Pinpoint the cell where the given text exists, returning its (X, Y) midpoint coordinate. 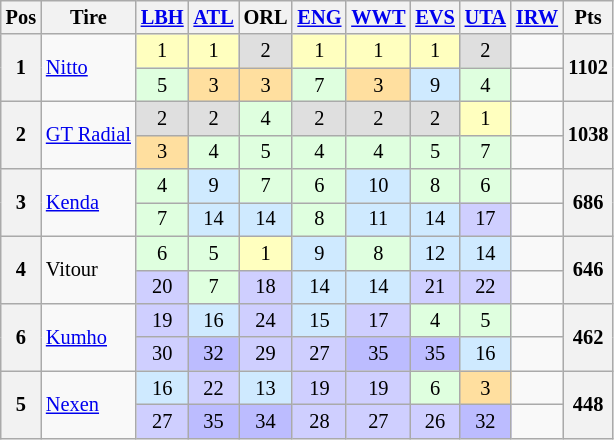
LBH (162, 17)
Nexen (88, 404)
29 (266, 354)
10 (378, 186)
ATL (214, 17)
Kenda (88, 202)
Pos (21, 17)
26 (434, 421)
20 (162, 287)
448 (588, 404)
GT Radial (88, 134)
1102 (588, 68)
24 (266, 320)
ORL (266, 17)
15 (319, 320)
Kumho (88, 336)
11 (378, 219)
12 (434, 253)
21 (434, 287)
1038 (588, 134)
IRW (537, 17)
30 (162, 354)
EVS (434, 17)
13 (266, 388)
28 (319, 421)
646 (588, 270)
462 (588, 336)
WWT (378, 17)
34 (266, 421)
Vitour (88, 270)
UTA (486, 17)
Tire (88, 17)
Pts (588, 17)
686 (588, 202)
18 (266, 287)
ENG (319, 17)
Nitto (88, 68)
